Scan for the cell matching the given text and deliver its [X, Y] coordinate at center. 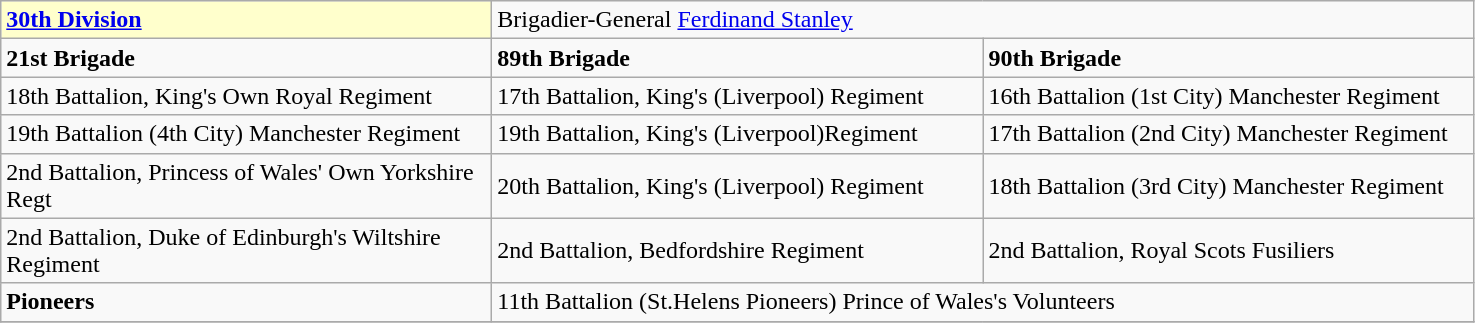
20th Battalion, King's (Liverpool) Regiment [738, 186]
2nd Battalion, Princess of Wales' Own Yorkshire Regt [246, 186]
11th Battalion (St.Helens Pioneers) Prince of Wales's Volunteers [983, 302]
17th Battalion (2nd City) Manchester Regiment [1228, 134]
30th Division [246, 20]
2nd Battalion, Royal Scots Fusiliers [1228, 250]
17th Battalion, King's (Liverpool) Regiment [738, 96]
90th Brigade [1228, 58]
16th Battalion (1st City) Manchester Regiment [1228, 96]
89th Brigade [738, 58]
21st Brigade [246, 58]
19th Battalion, King's (Liverpool)Regiment [738, 134]
Brigadier-General Ferdinand Stanley [983, 20]
18th Battalion (3rd City) Manchester Regiment [1228, 186]
Pioneers [246, 302]
19th Battalion (4th City) Manchester Regiment [246, 134]
2nd Battalion, Bedfordshire Regiment [738, 250]
2nd Battalion, Duke of Edinburgh's Wiltshire Regiment [246, 250]
18th Battalion, King's Own Royal Regiment [246, 96]
